Locate the cell with the specified text and output its [x, y] center coordinate. 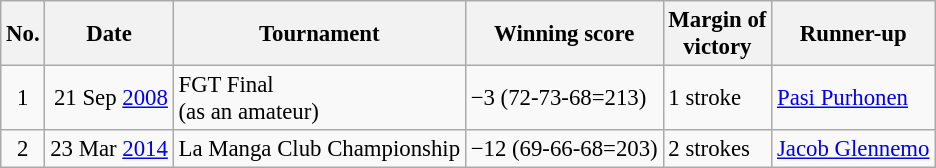
Winning score [564, 34]
−12 (69-66-68=203) [564, 149]
1 [23, 98]
FGT Final(as an amateur) [319, 98]
−3 (72-73-68=213) [564, 98]
No. [23, 34]
Pasi Purhonen [854, 98]
Tournament [319, 34]
Jacob Glennemo [854, 149]
2 strokes [718, 149]
Runner-up [854, 34]
La Manga Club Championship [319, 149]
Date [109, 34]
23 Mar 2014 [109, 149]
21 Sep 2008 [109, 98]
1 stroke [718, 98]
Margin ofvictory [718, 34]
2 [23, 149]
